Return the [x, y] coordinate for the center point of the cell that contains the specified text.  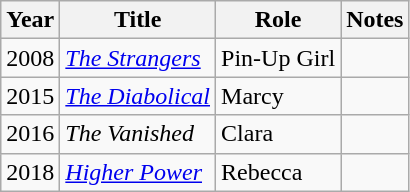
The Diabolical [138, 96]
2018 [30, 172]
Title [138, 20]
2016 [30, 134]
2008 [30, 58]
Clara [278, 134]
Higher Power [138, 172]
The Vanished [138, 134]
Pin-Up Girl [278, 58]
Rebecca [278, 172]
Year [30, 20]
Marcy [278, 96]
The Strangers [138, 58]
Notes [375, 20]
Role [278, 20]
2015 [30, 96]
